Return (X, Y) of the center of cell containing provided text 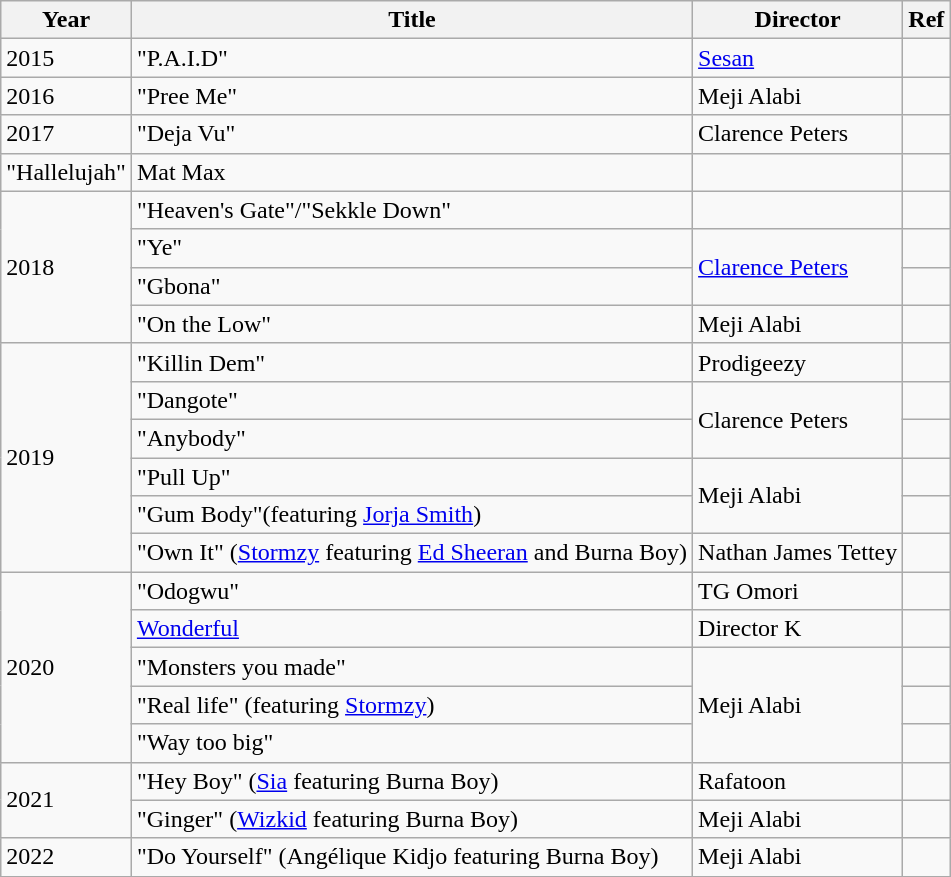
Prodigeezy (798, 362)
2018 (66, 267)
"Pree Me" (412, 96)
2022 (66, 857)
Nathan James Tettey (798, 553)
"Monsters you made" (412, 667)
"Heaven's Gate"/"Sekkle Down" (412, 210)
"Pull Up" (412, 477)
"Gbona" (412, 286)
"Odogwu" (412, 591)
"Anybody" (412, 438)
"On the Low" (412, 324)
Ref (926, 20)
"Own It" (Stormzy featuring Ed Sheeran and Burna Boy) (412, 553)
"Hey Boy" (Sia featuring Burna Boy) (412, 781)
"Killin Dem" (412, 362)
"Hallelujah" (66, 172)
Director (798, 20)
"Deja Vu" (412, 134)
2016 (66, 96)
"P.A.I.D" (412, 58)
Wonderful (412, 629)
Sesan (798, 58)
2017 (66, 134)
2020 (66, 667)
2021 (66, 800)
"Do Yourself" (Angélique Kidjo featuring Burna Boy) (412, 857)
"Ginger" (Wizkid featuring Burna Boy) (412, 819)
"Real life" (featuring Stormzy) (412, 705)
Mat Max (412, 172)
2019 (66, 457)
2015 (66, 58)
Year (66, 20)
"Dangote" (412, 400)
"Way too big" (412, 743)
"Gum Body"(featuring Jorja Smith) (412, 515)
TG Omori (798, 591)
"Ye" (412, 248)
Director K (798, 629)
Title (412, 20)
Rafatoon (798, 781)
